From the cell containing the given text, extract its center point as (X, Y) coordinate. 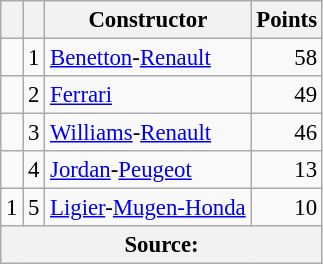
Constructor (148, 20)
Jordan-Peugeot (148, 170)
10 (286, 208)
13 (286, 170)
46 (286, 133)
58 (286, 58)
5 (34, 208)
2 (34, 95)
Points (286, 20)
49 (286, 95)
Williams-Renault (148, 133)
Ferrari (148, 95)
Benetton-Renault (148, 58)
3 (34, 133)
Ligier-Mugen-Honda (148, 208)
Source: (162, 245)
4 (34, 170)
